Capture the cell that displays the provided text and extract its [x, y] central coordinate. 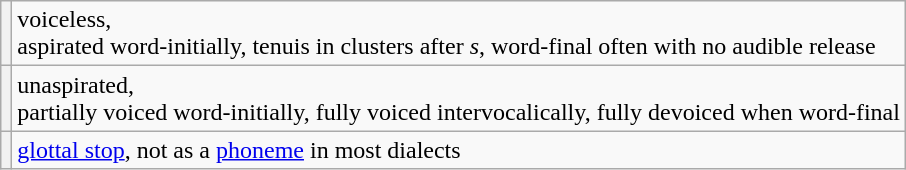
glottal stop, not as a phoneme in most dialects [459, 150]
voiceless,aspirated word-initially, tenuis in clusters after s, word-final often with no audible release [459, 34]
unaspirated,partially voiced word-initially, fully voiced intervocalically, fully devoiced when word-final [459, 98]
